Determine the (x, y) coordinate at the center of the cell enclosing the given text.  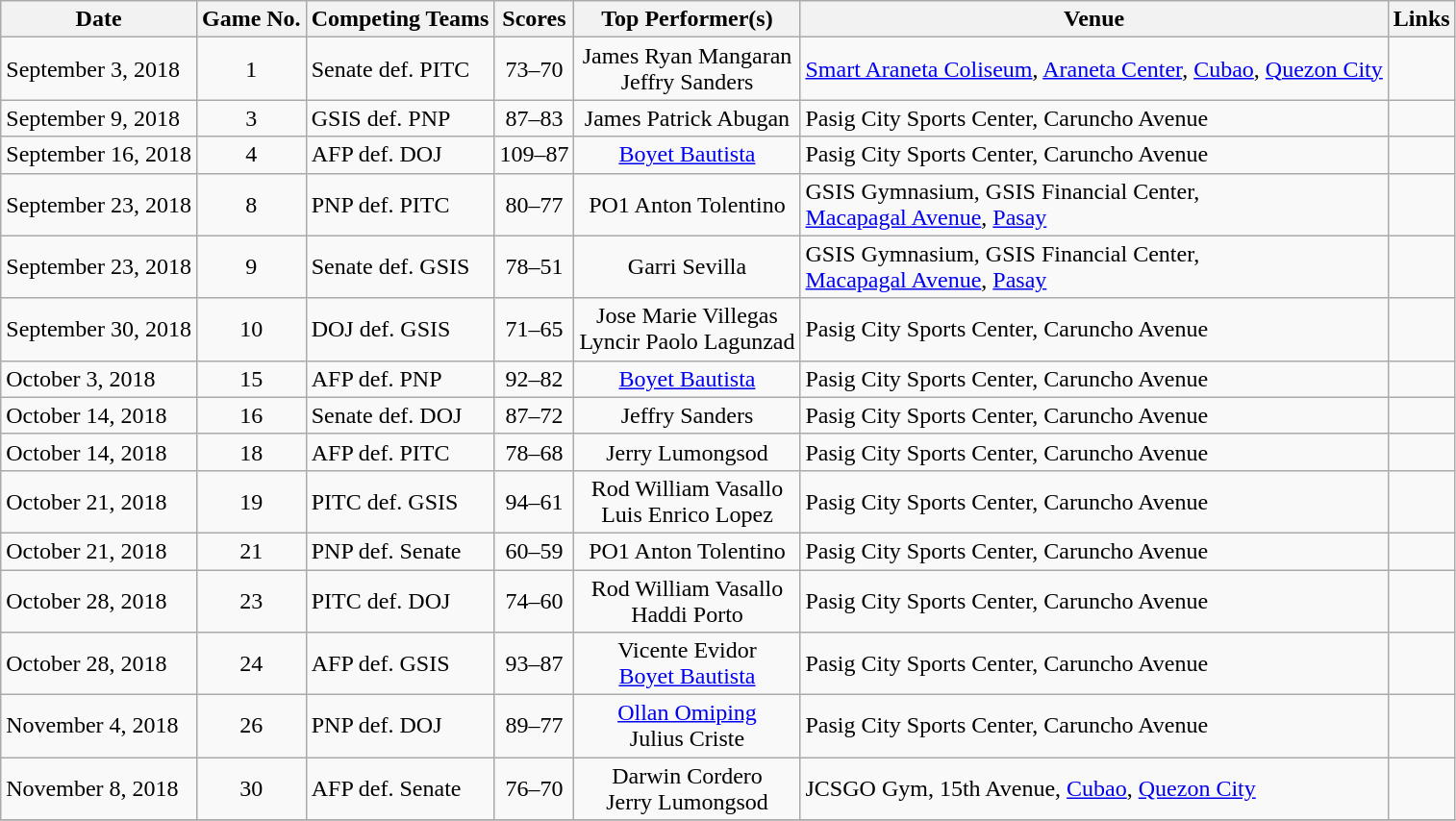
Top Performer(s) (687, 19)
Venue (1094, 19)
PITC def. GSIS (400, 502)
78–51 (535, 267)
JCSGO Gym, 15th Avenue, Cubao, Quezon City (1094, 788)
PNP def. Senate (400, 551)
November 8, 2018 (99, 788)
DOJ def. GSIS (400, 329)
94–61 (535, 502)
26 (251, 727)
16 (251, 415)
10 (251, 329)
Darwin Cordero Jerry Lumongsod (687, 788)
AFP def. GSIS (400, 663)
Senate def. GSIS (400, 267)
60–59 (535, 551)
Jeffry Sanders (687, 415)
September 30, 2018 (99, 329)
18 (251, 452)
November 4, 2018 (99, 727)
8 (251, 204)
71–65 (535, 329)
74–60 (535, 600)
James Ryan Mangaran Jeffry Sanders (687, 69)
73–70 (535, 69)
15 (251, 379)
AFP def. DOJ (400, 155)
Date (99, 19)
AFP def. Senate (400, 788)
Links (1421, 19)
21 (251, 551)
76–70 (535, 788)
Ollan Omiping Julius Criste (687, 727)
80–77 (535, 204)
78–68 (535, 452)
PNP def. DOJ (400, 727)
PITC def. DOJ (400, 600)
Rod William Vasallo Haddi Porto (687, 600)
87–83 (535, 118)
Jerry Lumongsod (687, 452)
Rod William Vasallo Luis Enrico Lopez (687, 502)
Competing Teams (400, 19)
September 16, 2018 (99, 155)
Smart Araneta Coliseum, Araneta Center, Cubao, Quezon City (1094, 69)
Vicente Evidor Boyet Bautista (687, 663)
Senate def. PITC (400, 69)
Senate def. DOJ (400, 415)
AFP def. PITC (400, 452)
GSIS def. PNP (400, 118)
4 (251, 155)
19 (251, 502)
30 (251, 788)
September 3, 2018 (99, 69)
93–87 (535, 663)
24 (251, 663)
109–87 (535, 155)
Garri Sevilla (687, 267)
1 (251, 69)
September 9, 2018 (99, 118)
Jose Marie Villegas Lyncir Paolo Lagunzad (687, 329)
October 3, 2018 (99, 379)
Scores (535, 19)
92–82 (535, 379)
23 (251, 600)
James Patrick Abugan (687, 118)
9 (251, 267)
87–72 (535, 415)
3 (251, 118)
PNP def. PITC (400, 204)
89–77 (535, 727)
Game No. (251, 19)
AFP def. PNP (400, 379)
